From the cell containing the given text, extract its center point as (x, y) coordinate. 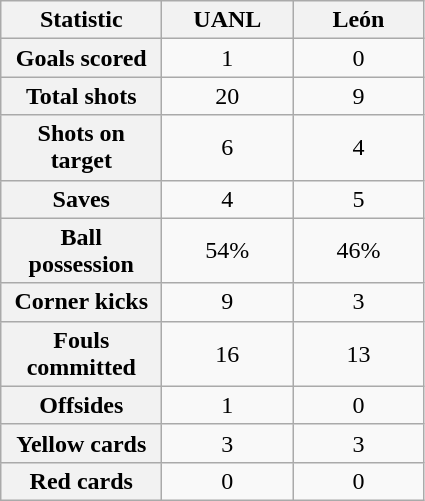
Shots on target (82, 148)
13 (358, 354)
Total shots (82, 96)
León (358, 20)
6 (228, 148)
Ball possession (82, 250)
Fouls committed (82, 354)
Corner kicks (82, 302)
46% (358, 250)
5 (358, 199)
Offsides (82, 405)
16 (228, 354)
Goals scored (82, 58)
54% (228, 250)
Saves (82, 199)
20 (228, 96)
Statistic (82, 20)
Yellow cards (82, 443)
UANL (228, 20)
Red cards (82, 481)
